Return the [X, Y] coordinate for the center point of the cell that contains the specified text.  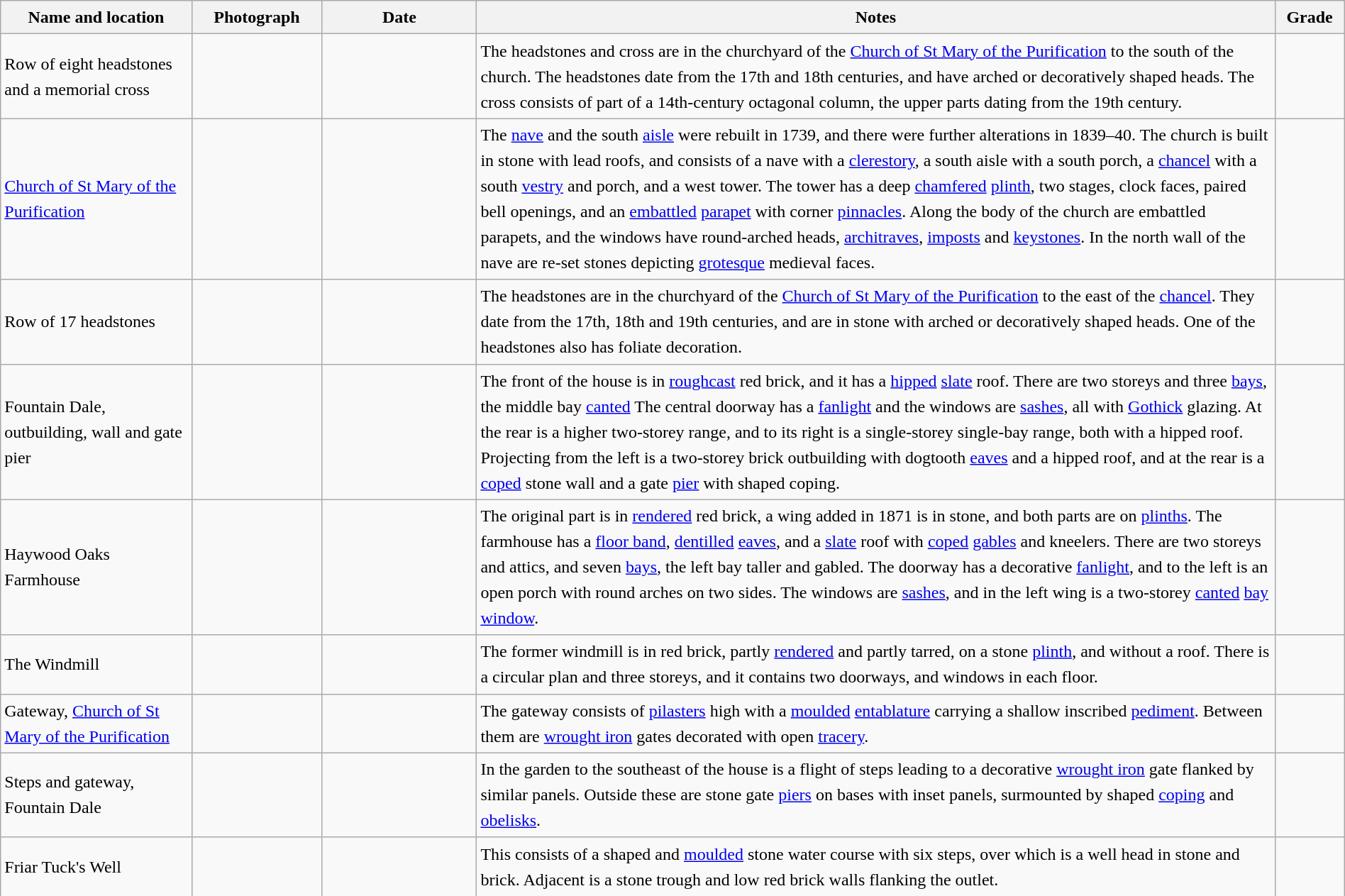
Church of St Mary of the Purification [96, 199]
Row of eight headstones and a memorial cross [96, 77]
Grade [1310, 17]
Notes [875, 17]
Friar Tuck's Well [96, 867]
Date [399, 17]
Photograph [257, 17]
Row of 17 headstones [96, 322]
Steps and gateway, Fountain Dale [96, 795]
Haywood Oaks Farmhouse [96, 568]
Fountain Dale, outbuilding, wall and gate pier [96, 431]
The Windmill [96, 664]
Name and location [96, 17]
Gateway, Church of St Mary of the Purification [96, 724]
